Provide the (x, y) coordinate of the cell's center where the given text is located.  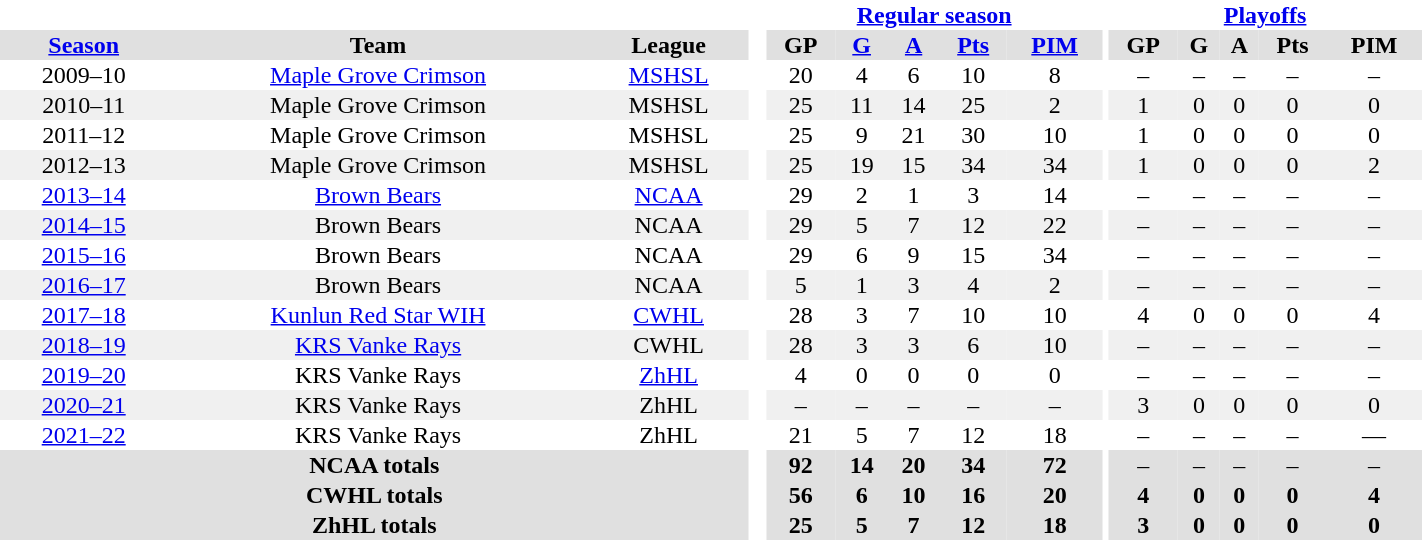
11 (862, 105)
2016–17 (84, 285)
2013–14 (84, 195)
Season (84, 45)
ZhHL totals (374, 525)
NCAA totals (374, 465)
19 (862, 165)
2014–15 (84, 225)
2020–21 (84, 405)
— (1374, 435)
2019–20 (84, 375)
2010–11 (84, 105)
2021–22 (84, 435)
Playoffs (1265, 15)
CWHL totals (374, 495)
8 (1055, 75)
Regular season (934, 15)
League (669, 45)
22 (1055, 225)
Kunlun Red Star WIH (378, 315)
56 (801, 495)
16 (974, 495)
30 (974, 135)
2017–18 (84, 315)
2018–19 (84, 345)
92 (801, 465)
2009–10 (84, 75)
2012–13 (84, 165)
72 (1055, 465)
2015–16 (84, 255)
2011–12 (84, 135)
Team (378, 45)
